Find where the given text appears and provide that cell's center as (x, y) coordinate. 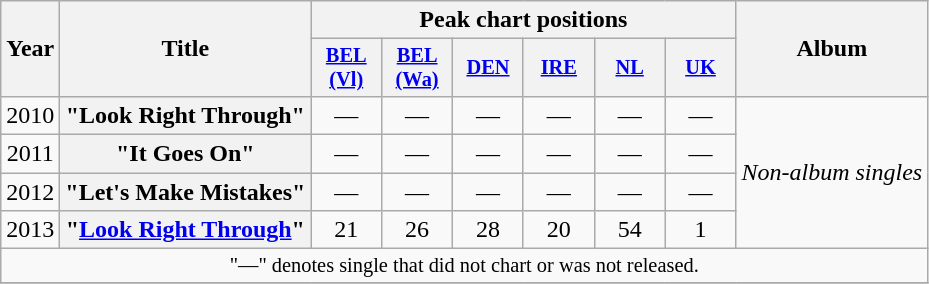
54 (630, 230)
2013 (30, 230)
2012 (30, 192)
20 (558, 230)
28 (488, 230)
UK (700, 68)
Non-album singles (832, 172)
26 (418, 230)
NL (630, 68)
Title (186, 49)
BEL(Wa) (418, 68)
IRE (558, 68)
"It Goes On" (186, 154)
1 (700, 230)
Peak chart positions (524, 20)
"—" denotes single that did not chart or was not released. (464, 266)
21 (346, 230)
2011 (30, 154)
DEN (488, 68)
Year (30, 49)
2010 (30, 115)
"Let's Make Mistakes" (186, 192)
Album (832, 49)
BEL(Vl) (346, 68)
